For the text-containing cell, return its midpoint in (x, y) coordinate format. 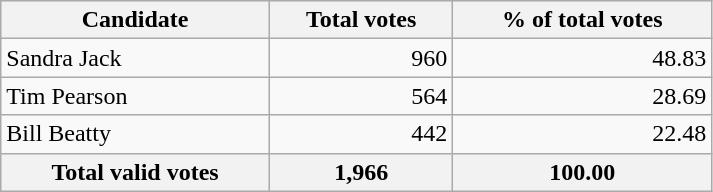
48.83 (582, 58)
Sandra Jack (136, 58)
Total valid votes (136, 172)
564 (360, 96)
% of total votes (582, 20)
100.00 (582, 172)
960 (360, 58)
Tim Pearson (136, 96)
442 (360, 134)
Bill Beatty (136, 134)
1,966 (360, 172)
Candidate (136, 20)
Total votes (360, 20)
22.48 (582, 134)
28.69 (582, 96)
